Extract the (x, y) coordinate from the center of the cell holding the provided text.  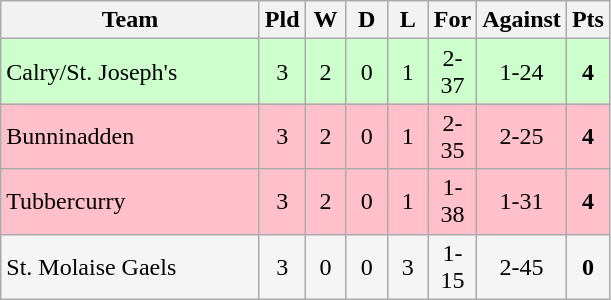
D (366, 20)
Team (130, 20)
Tubbercurry (130, 202)
2-25 (522, 136)
Calry/St. Joseph's (130, 72)
2-37 (452, 72)
1-15 (452, 266)
Bunninadden (130, 136)
2-45 (522, 266)
W (326, 20)
Pld (282, 20)
For (452, 20)
1-38 (452, 202)
St. Molaise Gaels (130, 266)
L (408, 20)
Against (522, 20)
2-35 (452, 136)
1-31 (522, 202)
1-24 (522, 72)
Pts (588, 20)
